Scan for the cell matching the given text and deliver its (x, y) coordinate at center. 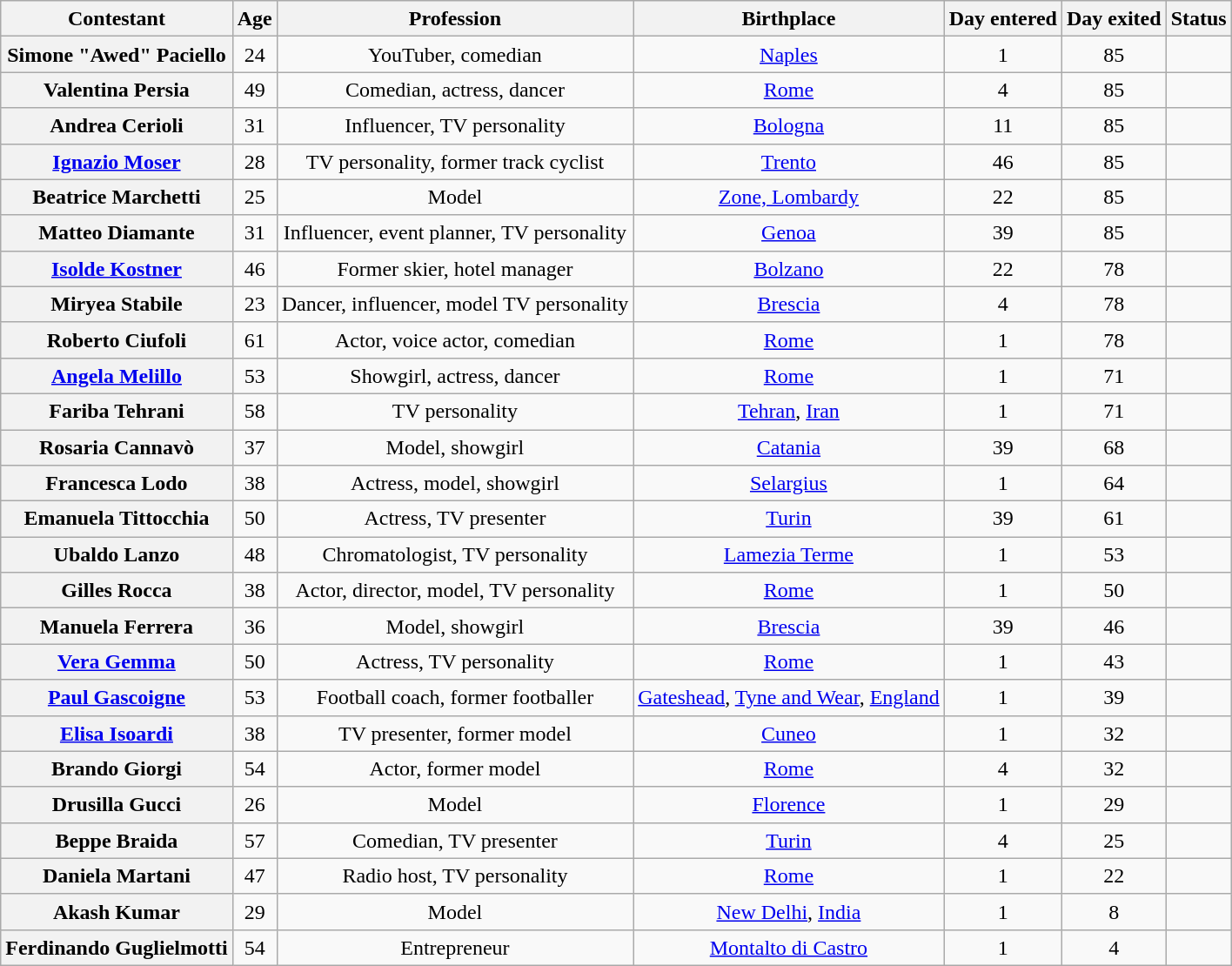
Contestant (117, 19)
Brando Giorgi (117, 769)
Angela Melillo (117, 376)
Trento (789, 162)
Andrea Cerioli (117, 125)
Actor, voice actor, comedian (454, 339)
Ubaldo Lanzo (117, 555)
Fariba Tehrani (117, 411)
49 (254, 91)
Cuneo (789, 733)
Drusilla Gucci (117, 804)
Influencer, TV personality (454, 125)
Isolde Kostner (117, 268)
Zone, Lombardy (789, 197)
Beppe Braida (117, 841)
Manuela Ferrera (117, 627)
23 (254, 305)
58 (254, 411)
Showgirl, actress, dancer (454, 376)
Actor, director, model, TV personality (454, 590)
Former skier, hotel manager (454, 268)
Tehran, Iran (789, 411)
Birthplace (789, 19)
Vera Gemma (117, 661)
Actress, TV presenter (454, 519)
Profession (454, 19)
Rosaria Cannavò (117, 447)
Francesca Lodo (117, 484)
Florence (789, 804)
Matteo Diamante (117, 233)
New Delhi, India (789, 912)
Ignazio Moser (117, 162)
64 (1114, 484)
Miryea Stabile (117, 305)
28 (254, 162)
Daniela Martani (117, 875)
Day exited (1114, 19)
Comedian, TV presenter (454, 841)
Selargius (789, 484)
Bolzano (789, 268)
Gateshead, Tyne and Wear, England (789, 698)
36 (254, 627)
Age (254, 19)
TV personality, former track cyclist (454, 162)
Football coach, former footballer (454, 698)
Ferdinando Guglielmotti (117, 947)
8 (1114, 912)
Genoa (789, 233)
YouTuber, comedian (454, 54)
TV personality (454, 411)
Actor, former model (454, 769)
Comedian, actress, dancer (454, 91)
26 (254, 804)
57 (254, 841)
Bologna (789, 125)
11 (1002, 125)
Elisa Isoardi (117, 733)
48 (254, 555)
TV presenter, former model (454, 733)
Catania (789, 447)
Actress, TV personality (454, 661)
Dancer, influencer, model TV personality (454, 305)
37 (254, 447)
Akash Kumar (117, 912)
Status (1199, 19)
Beatrice Marchetti (117, 197)
Chromatologist, TV personality (454, 555)
Lamezia Terme (789, 555)
Gilles Rocca (117, 590)
Paul Gascoigne (117, 698)
Day entered (1002, 19)
Actress, model, showgirl (454, 484)
Montalto di Castro (789, 947)
Valentina Persia (117, 91)
47 (254, 875)
Naples (789, 54)
Emanuela Tittocchia (117, 519)
43 (1114, 661)
68 (1114, 447)
Roberto Ciufoli (117, 339)
Simone "Awed" Paciello (117, 54)
24 (254, 54)
Influencer, event planner, TV personality (454, 233)
Radio host, TV personality (454, 875)
Entrepreneur (454, 947)
